Return the (X, Y) coordinate for the center point of the cell that contains the specified text.  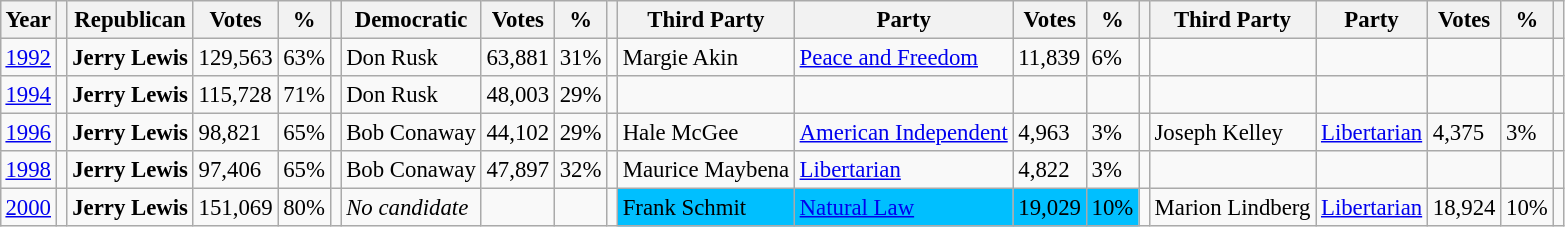
48,003 (518, 95)
115,728 (236, 95)
American Independent (904, 133)
151,069 (236, 208)
4,375 (1464, 133)
Hale McGee (706, 133)
63,881 (518, 57)
71% (304, 95)
11,839 (1050, 57)
1992 (28, 57)
1998 (28, 170)
Peace and Freedom (904, 57)
Republican (130, 20)
1994 (28, 95)
Joseph Kelley (1232, 133)
31% (580, 57)
6% (1112, 57)
4,822 (1050, 170)
19,029 (1050, 208)
63% (304, 57)
No candidate (411, 208)
97,406 (236, 170)
47,897 (518, 170)
Marion Lindberg (1232, 208)
32% (580, 170)
98,821 (236, 133)
Margie Akin (706, 57)
Natural Law (904, 208)
Frank Schmit (706, 208)
Maurice Maybena (706, 170)
Democratic (411, 20)
1996 (28, 133)
18,924 (1464, 208)
80% (304, 208)
2000 (28, 208)
44,102 (518, 133)
4,963 (1050, 133)
129,563 (236, 57)
Year (28, 20)
